From the cell containing the given text, extract its center point as [x, y] coordinate. 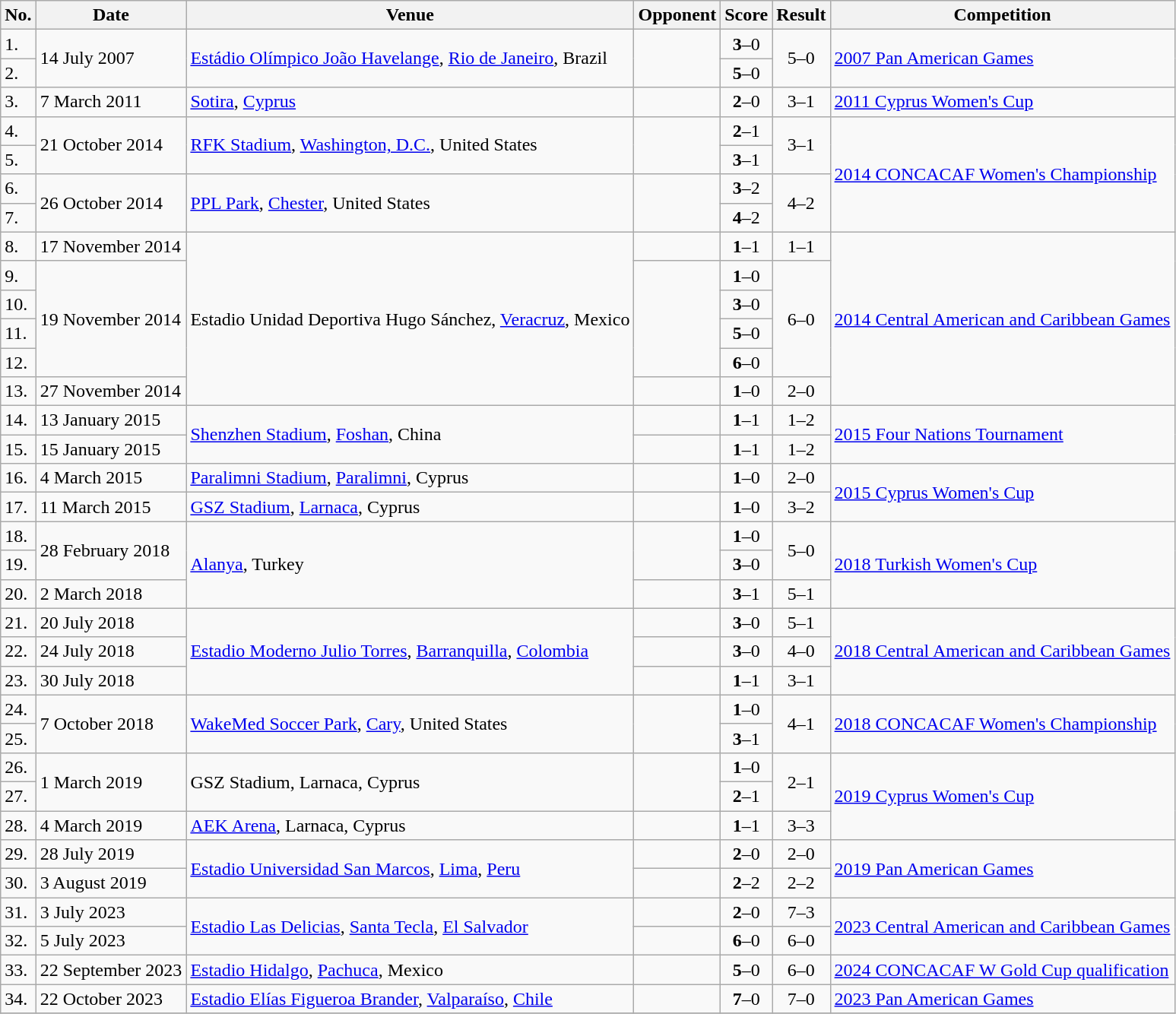
Date [111, 15]
Result [801, 15]
Estadio Las Delicias, Santa Tecla, El Salvador [410, 927]
23. [18, 680]
2015 Four Nations Tournament [1002, 435]
11 March 2015 [111, 507]
13 January 2015 [111, 420]
22. [18, 651]
3 July 2023 [111, 912]
4. [18, 131]
2019 Cyprus Women's Cup [1002, 796]
Estadio Moderno Julio Torres, Barranquilla, Colombia [410, 651]
Competition [1002, 15]
24. [18, 709]
7. [18, 217]
15 January 2015 [111, 449]
3–3 [801, 825]
Score [746, 15]
25. [18, 738]
20 July 2018 [111, 623]
Estadio Unidad Deportiva Hugo Sánchez, Veracruz, Mexico [410, 318]
2011 Cyprus Women's Cup [1002, 102]
No. [18, 15]
Opponent [677, 15]
Estadio Hidalgo, Pachuca, Mexico [410, 970]
26. [18, 767]
15. [18, 449]
27 November 2014 [111, 391]
32. [18, 941]
2023 Pan American Games [1002, 999]
2007 Pan American Games [1002, 59]
16. [18, 478]
Alanya, Turkey [410, 565]
20. [18, 594]
17. [18, 507]
Shenzhen Stadium, Foshan, China [410, 435]
4 March 2019 [111, 825]
11. [18, 333]
31. [18, 912]
14 July 2007 [111, 59]
34. [18, 999]
2. [18, 73]
8. [18, 246]
21 October 2014 [111, 145]
28 February 2018 [111, 550]
2023 Central American and Caribbean Games [1002, 927]
PPL Park, Chester, United States [410, 203]
26 October 2014 [111, 203]
Sotira, Cyprus [410, 102]
3. [18, 102]
5. [18, 160]
17 November 2014 [111, 246]
4–0 [801, 651]
1 March 2019 [111, 781]
WakeMed Soccer Park, Cary, United States [410, 724]
29. [18, 854]
2018 Central American and Caribbean Games [1002, 651]
5 July 2023 [111, 941]
22 September 2023 [111, 970]
2014 CONCACAF Women's Championship [1002, 174]
12. [18, 363]
Paralimni Stadium, Paralimni, Cyprus [410, 478]
22 October 2023 [111, 999]
RFK Stadium, Washington, D.C., United States [410, 145]
9. [18, 275]
2015 Cyprus Women's Cup [1002, 493]
14. [18, 420]
27. [18, 796]
Estadio Universidad San Marcos, Lima, Peru [410, 869]
7–3 [801, 912]
1. [18, 44]
33. [18, 970]
4 March 2015 [111, 478]
30. [18, 883]
7 October 2018 [111, 724]
21. [18, 623]
30 July 2018 [111, 680]
AEK Arena, Larnaca, Cyprus [410, 825]
Venue [410, 15]
2024 CONCACAF W Gold Cup qualification [1002, 970]
28. [18, 825]
6. [18, 189]
Estadio Elías Figueroa Brander, Valparaíso, Chile [410, 999]
2019 Pan American Games [1002, 869]
2018 CONCACAF Women's Championship [1002, 724]
2018 Turkish Women's Cup [1002, 565]
2 March 2018 [111, 594]
3 August 2019 [111, 883]
Estádio Olímpico João Havelange, Rio de Janeiro, Brazil [410, 59]
28 July 2019 [111, 854]
10. [18, 304]
13. [18, 391]
4–1 [801, 724]
19. [18, 565]
2014 Central American and Caribbean Games [1002, 318]
19 November 2014 [111, 318]
7 March 2011 [111, 102]
18. [18, 536]
24 July 2018 [111, 651]
